Search for the cell housing the specified text and yield its [X, Y] center coordinate. 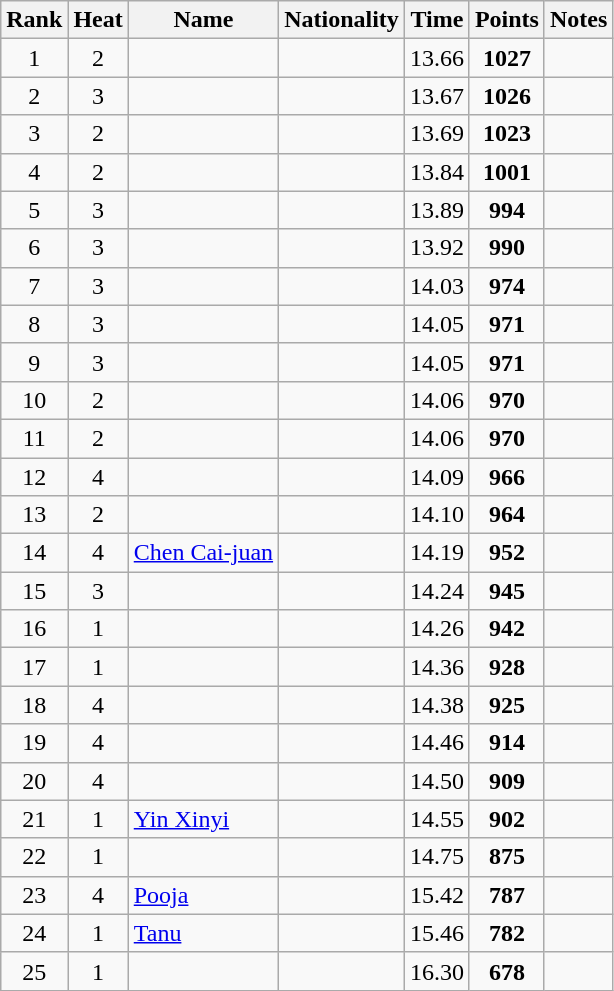
20 [34, 781]
Notes [578, 20]
14.26 [436, 629]
14.46 [436, 743]
994 [506, 210]
14.38 [436, 705]
966 [506, 477]
Points [506, 20]
925 [506, 705]
974 [506, 286]
23 [34, 895]
964 [506, 515]
13.67 [436, 96]
782 [506, 933]
Time [436, 20]
15 [34, 591]
Name [203, 20]
1027 [506, 58]
Yin Xinyi [203, 819]
952 [506, 553]
24 [34, 933]
Nationality [342, 20]
25 [34, 971]
14.24 [436, 591]
787 [506, 895]
13.89 [436, 210]
21 [34, 819]
16 [34, 629]
1023 [506, 134]
5 [34, 210]
14.50 [436, 781]
1001 [506, 172]
Pooja [203, 895]
14.10 [436, 515]
902 [506, 819]
1026 [506, 96]
8 [34, 324]
18 [34, 705]
13 [34, 515]
942 [506, 629]
16.30 [436, 971]
945 [506, 591]
Heat [98, 20]
990 [506, 248]
909 [506, 781]
Tanu [203, 933]
14.03 [436, 286]
13.92 [436, 248]
22 [34, 857]
14.75 [436, 857]
17 [34, 667]
13.84 [436, 172]
6 [34, 248]
12 [34, 477]
9 [34, 362]
15.46 [436, 933]
19 [34, 743]
875 [506, 857]
678 [506, 971]
914 [506, 743]
7 [34, 286]
14.36 [436, 667]
10 [34, 400]
15.42 [436, 895]
Chen Cai-juan [203, 553]
13.66 [436, 58]
Rank [34, 20]
928 [506, 667]
13.69 [436, 134]
14.09 [436, 477]
14.19 [436, 553]
14.55 [436, 819]
14 [34, 553]
11 [34, 438]
